Return [x, y] of the center of cell containing provided text 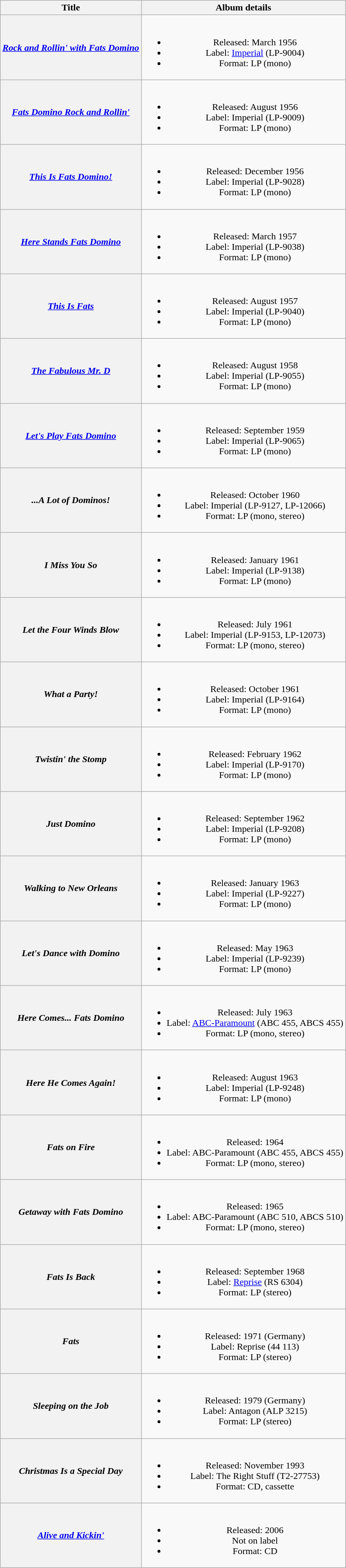
Released: October 1960Label: Imperial (LP-9127, LP-12066)Format: LP (mono, stereo) [243, 500]
Sleeping on the Job [71, 1406]
Christmas Is a Special Day [71, 1471]
...A Lot of Dominos! [71, 500]
Released: August 1963Label: Imperial (LP-9248)Format: LP (mono) [243, 1083]
Fats Domino Rock and Rollin' [71, 112]
This Is Fats [71, 306]
Rock and Rollin' with Fats Domino [71, 47]
Released: September 1968Label: Reprise (RS 6304)Format: LP (stereo) [243, 1276]
Released: August 1958Label: Imperial (LP-9055)Format: LP (mono) [243, 371]
Released: 1965Label: ABC-Paramount (ABC 510, ABCS 510)Format: LP (mono, stereo) [243, 1212]
I Miss You So [71, 565]
Let's Dance with Domino [71, 953]
Released: August 1957Label: Imperial (LP-9040)Format: LP (mono) [243, 306]
Here Stands Fats Domino [71, 242]
Released: 1971 (Germany)Label: Reprise (44 113)Format: LP (stereo) [243, 1341]
Released: February 1962Label: Imperial (LP-9170)Format: LP (mono) [243, 759]
Let the Four Winds Blow [71, 630]
Released: March 1956Label: Imperial (LP-9004)Format: LP (mono) [243, 47]
Released: July 1961Label: Imperial (LP-9153, LP-12073)Format: LP (mono, stereo) [243, 630]
Released: November 1993Label: The Right Stuff (T2-27753)Format: CD, cassette [243, 1471]
What a Party! [71, 694]
Released: October 1961Label: Imperial (LP-9164)Format: LP (mono) [243, 694]
Released: September 1962Label: Imperial (LP-9208)Format: LP (mono) [243, 824]
Here He Comes Again! [71, 1083]
Getaway with Fats Domino [71, 1212]
Released: 1964Label: ABC-Paramount (ABC 455, ABCS 455)Format: LP (mono, stereo) [243, 1147]
Here Comes... Fats Domino [71, 1018]
Title [71, 8]
Released: September 1959Label: Imperial (LP-9065)Format: LP (mono) [243, 435]
Released: July 1963Label: ABC-Paramount (ABC 455, ABCS 455)Format: LP (mono, stereo) [243, 1018]
Fats Is Back [71, 1276]
The Fabulous Mr. D [71, 371]
This Is Fats Domino! [71, 177]
Released: May 1963Label: Imperial (LP-9239)Format: LP (mono) [243, 953]
Released: 2006Not on labelFormat: CD [243, 1535]
Album details [243, 8]
Released: 1979 (Germany)Label: Antagon (ALP 3215)Format: LP (stereo) [243, 1406]
Fats [71, 1341]
Twistin' the Stomp [71, 759]
Fats on Fire [71, 1147]
Released: December 1956Label: Imperial (LP-9028)Format: LP (mono) [243, 177]
Released: January 1963Label: Imperial (LP-9227)Format: LP (mono) [243, 888]
Released: March 1957Label: Imperial (LP-9038)Format: LP (mono) [243, 242]
Alive and Kickin' [71, 1535]
Just Domino [71, 824]
Released: January 1961Label: Imperial (LP-9138)Format: LP (mono) [243, 565]
Walking to New Orleans [71, 888]
Let's Play Fats Domino [71, 435]
Released: August 1956Label: Imperial (LP-9009)Format: LP (mono) [243, 112]
